Find where the given text appears and provide that cell's center as (X, Y) coordinate. 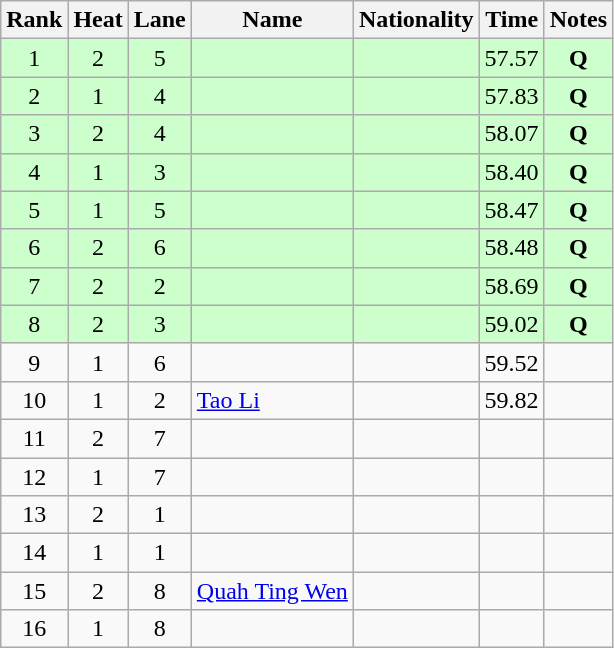
58.69 (512, 286)
58.48 (512, 248)
Lane (160, 20)
57.57 (512, 58)
59.02 (512, 324)
Tao Li (272, 400)
14 (34, 553)
16 (34, 629)
Nationality (416, 20)
11 (34, 438)
13 (34, 515)
10 (34, 400)
15 (34, 591)
Rank (34, 20)
58.07 (512, 134)
12 (34, 477)
Heat (98, 20)
57.83 (512, 96)
58.47 (512, 210)
Notes (578, 20)
59.52 (512, 362)
58.40 (512, 172)
Name (272, 20)
Time (512, 20)
59.82 (512, 400)
Quah Ting Wen (272, 591)
9 (34, 362)
